Pinpoint the cell where the given text exists, returning its [x, y] midpoint coordinate. 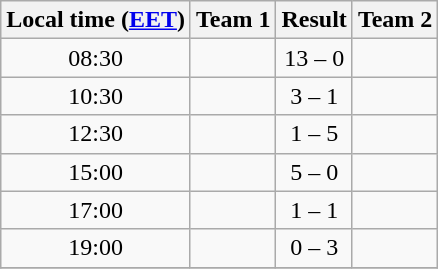
10:30 [96, 96]
08:30 [96, 58]
15:00 [96, 172]
3 – 1 [314, 96]
1 – 1 [314, 210]
12:30 [96, 134]
17:00 [96, 210]
0 – 3 [314, 248]
Local time (EET) [96, 20]
5 – 0 [314, 172]
Result [314, 20]
19:00 [96, 248]
Team 1 [233, 20]
Team 2 [395, 20]
13 – 0 [314, 58]
1 – 5 [314, 134]
